Return [X, Y] of the center of cell containing provided text 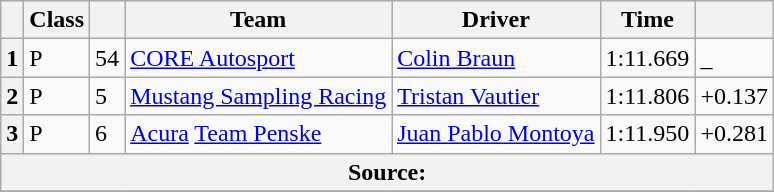
Source: [388, 172]
CORE Autosport [258, 58]
1:11.950 [648, 134]
Class [57, 20]
1:11.669 [648, 58]
Tristan Vautier [496, 96]
Juan Pablo Montoya [496, 134]
1 [12, 58]
_ [734, 58]
2 [12, 96]
Time [648, 20]
6 [108, 134]
Colin Braun [496, 58]
Driver [496, 20]
+0.137 [734, 96]
+0.281 [734, 134]
Acura Team Penske [258, 134]
1:11.806 [648, 96]
54 [108, 58]
Mustang Sampling Racing [258, 96]
3 [12, 134]
5 [108, 96]
Team [258, 20]
